Provide the [X, Y] coordinate of the cell's center where the given text is located.  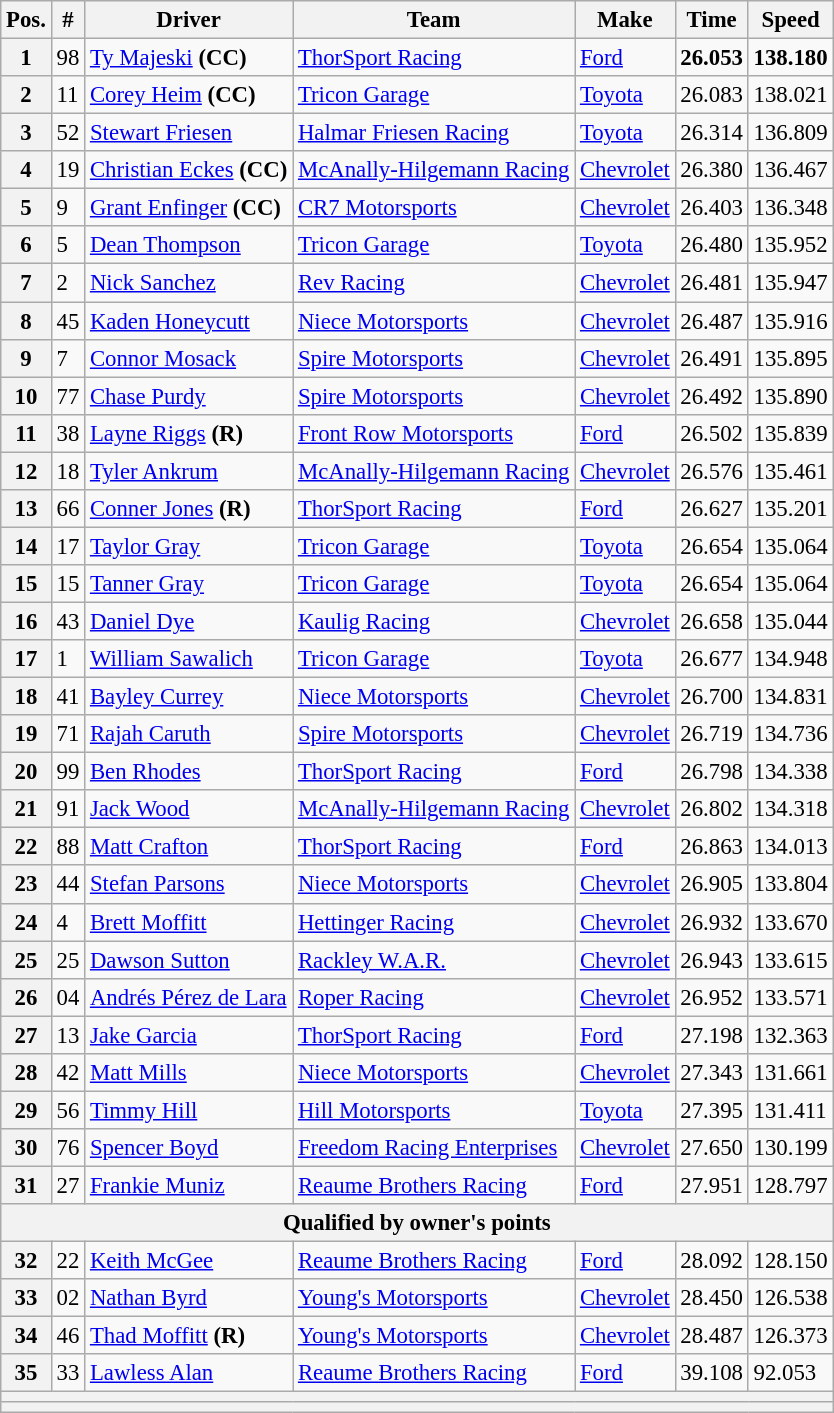
Connor Mosack [189, 358]
Kaden Honeycutt [189, 321]
Jake Garcia [189, 1035]
27.343 [712, 1073]
128.797 [790, 1185]
21 [26, 809]
26.700 [712, 697]
26.053 [712, 58]
135.839 [790, 433]
26.952 [712, 997]
39.108 [712, 1373]
135.916 [790, 321]
45 [68, 321]
133.615 [790, 960]
26.314 [712, 133]
Dean Thompson [189, 245]
134.013 [790, 847]
Nathan Byrd [189, 1298]
91 [68, 809]
Make [625, 20]
98 [68, 58]
Team [434, 20]
Stefan Parsons [189, 885]
42 [68, 1073]
Conner Jones (R) [189, 509]
Daniel Dye [189, 621]
32 [26, 1261]
8 [26, 321]
24 [26, 922]
134.318 [790, 809]
135.461 [790, 471]
26.677 [712, 659]
Rajah Caruth [189, 734]
28.487 [712, 1336]
44 [68, 885]
136.467 [790, 170]
04 [68, 997]
Layne Riggs (R) [189, 433]
Rackley W.A.R. [434, 960]
William Sawalich [189, 659]
130.199 [790, 1148]
26.491 [712, 358]
99 [68, 772]
6 [26, 245]
Spencer Boyd [189, 1148]
136.348 [790, 208]
Corey Heim (CC) [189, 95]
26.943 [712, 960]
20 [26, 772]
92.053 [790, 1373]
134.736 [790, 734]
134.948 [790, 659]
Pos. [26, 20]
26.905 [712, 885]
43 [68, 621]
135.952 [790, 245]
31 [26, 1185]
135.890 [790, 396]
Jack Wood [189, 809]
26 [26, 997]
Driver [189, 20]
26.658 [712, 621]
56 [68, 1110]
10 [26, 396]
3 [26, 133]
26.492 [712, 396]
135.201 [790, 509]
77 [68, 396]
Tanner Gray [189, 584]
27.650 [712, 1148]
76 [68, 1148]
Stewart Friesen [189, 133]
Front Row Motorsports [434, 433]
134.831 [790, 697]
35 [26, 1373]
41 [68, 697]
135.947 [790, 283]
27.395 [712, 1110]
26.798 [712, 772]
26.502 [712, 433]
Roper Racing [434, 997]
26.863 [712, 847]
Tyler Ankrum [189, 471]
Grant Enfinger (CC) [189, 208]
38 [68, 433]
131.661 [790, 1073]
Qualified by owner's points [417, 1223]
# [68, 20]
26.481 [712, 283]
Matt Crafton [189, 847]
88 [68, 847]
26.627 [712, 509]
134.338 [790, 772]
Freedom Racing Enterprises [434, 1148]
46 [68, 1336]
135.044 [790, 621]
26.932 [712, 922]
Keith McGee [189, 1261]
Christian Eckes (CC) [189, 170]
26.380 [712, 170]
CR7 Motorsports [434, 208]
Rev Racing [434, 283]
26.576 [712, 471]
136.809 [790, 133]
29 [26, 1110]
28 [26, 1073]
52 [68, 133]
Taylor Gray [189, 546]
Time [712, 20]
Kaulig Racing [434, 621]
26.487 [712, 321]
Frankie Muniz [189, 1185]
Timmy Hill [189, 1110]
12 [26, 471]
133.670 [790, 922]
Hill Motorsports [434, 1110]
14 [26, 546]
Nick Sanchez [189, 283]
34 [26, 1336]
138.021 [790, 95]
28.092 [712, 1261]
Speed [790, 20]
27.198 [712, 1035]
66 [68, 509]
Halmar Friesen Racing [434, 133]
26.719 [712, 734]
Bayley Currey [189, 697]
28.450 [712, 1298]
26.403 [712, 208]
71 [68, 734]
23 [26, 885]
126.373 [790, 1336]
26.480 [712, 245]
27.951 [712, 1185]
133.804 [790, 885]
126.538 [790, 1298]
Ty Majeski (CC) [189, 58]
Ben Rhodes [189, 772]
Chase Purdy [189, 396]
135.895 [790, 358]
30 [26, 1148]
Thad Moffitt (R) [189, 1336]
Brett Moffitt [189, 922]
133.571 [790, 997]
128.150 [790, 1261]
16 [26, 621]
02 [68, 1298]
26.802 [712, 809]
Andrés Pérez de Lara [189, 997]
Lawless Alan [189, 1373]
132.363 [790, 1035]
Dawson Sutton [189, 960]
Hettinger Racing [434, 922]
138.180 [790, 58]
Matt Mills [189, 1073]
131.411 [790, 1110]
26.083 [712, 95]
